Capture the cell that displays the provided text and extract its (x, y) central coordinate. 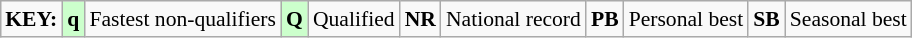
Q (294, 19)
Seasonal best (848, 19)
q (73, 19)
Fastest non-qualifiers (182, 19)
Qualified (354, 19)
SB (766, 19)
Personal best (686, 19)
NR (420, 19)
National record (514, 19)
KEY: (31, 19)
PB (605, 19)
